Capture the cell that displays the provided text and extract its [X, Y] central coordinate. 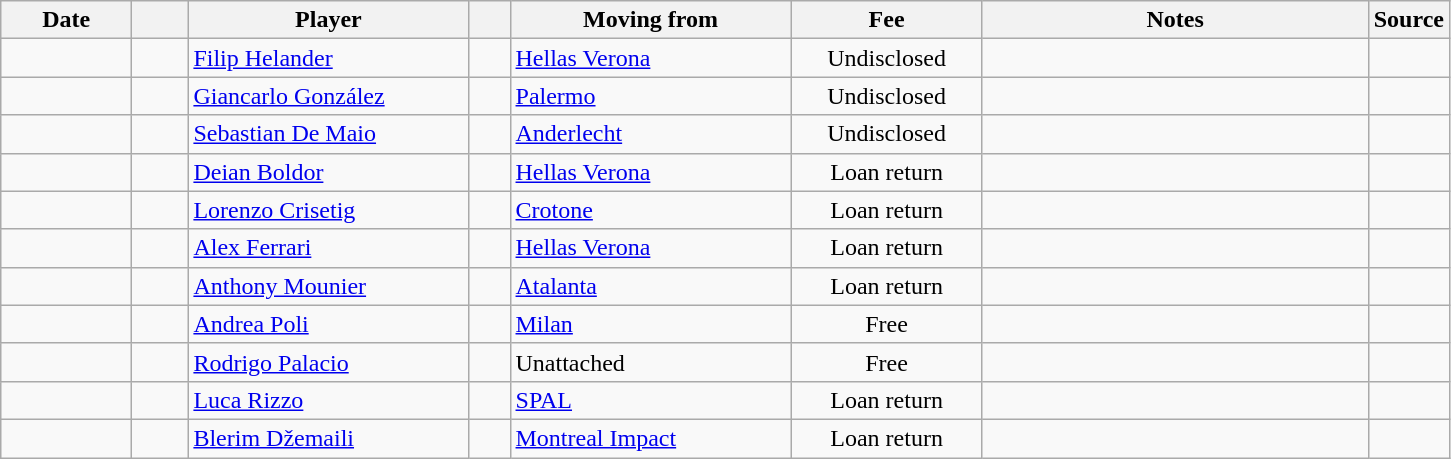
Montreal Impact [650, 438]
Anthony Mounier [328, 286]
Crotone [650, 210]
Source [1408, 20]
Alex Ferrari [328, 248]
Date [66, 20]
Palermo [650, 96]
Blerim Džemaili [328, 438]
Player [328, 20]
Notes [1175, 20]
Milan [650, 324]
Filip Helander [328, 58]
Deian Boldor [328, 172]
Unattached [650, 362]
Luca Rizzo [328, 400]
Moving from [650, 20]
Sebastian De Maio [328, 134]
Fee [886, 20]
Anderlecht [650, 134]
SPAL [650, 400]
Andrea Poli [328, 324]
Giancarlo González [328, 96]
Atalanta [650, 286]
Rodrigo Palacio [328, 362]
Lorenzo Crisetig [328, 210]
